Return the (x, y) coordinate for the center point of the cell that contains the specified text.  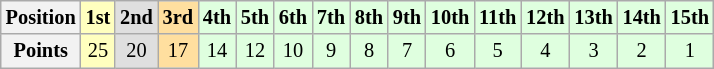
10 (293, 51)
5 (498, 51)
4 (545, 51)
3 (593, 51)
7th (331, 17)
14th (642, 17)
3rd (178, 17)
Points (41, 51)
4th (217, 17)
7 (407, 51)
12th (545, 17)
1 (690, 51)
17 (178, 51)
1st (98, 17)
9th (407, 17)
2 (642, 51)
10th (450, 17)
8 (369, 51)
20 (136, 51)
12 (255, 51)
Position (41, 17)
5th (255, 17)
6 (450, 51)
6th (293, 17)
13th (593, 17)
8th (369, 17)
11th (498, 17)
2nd (136, 17)
15th (690, 17)
25 (98, 51)
9 (331, 51)
14 (217, 51)
